Identify which cell holds the provided text, then report its (X, Y) central coordinate. 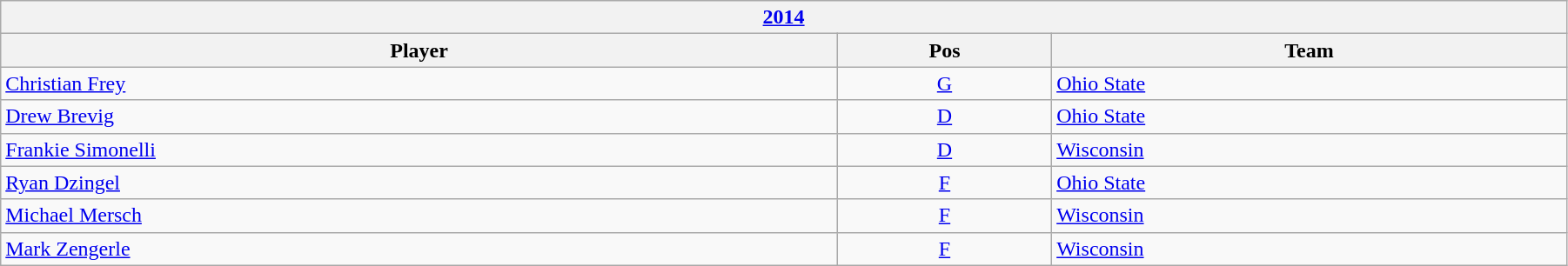
Christian Frey (419, 83)
Ryan Dzingel (419, 183)
Player (419, 50)
Mark Zengerle (419, 249)
G (944, 83)
Frankie Simonelli (419, 150)
2014 (784, 17)
Team (1310, 50)
Drew Brevig (419, 116)
Michael Mersch (419, 216)
Pos (944, 50)
